Extract the (x, y) coordinate from the center of the cell holding the provided text.  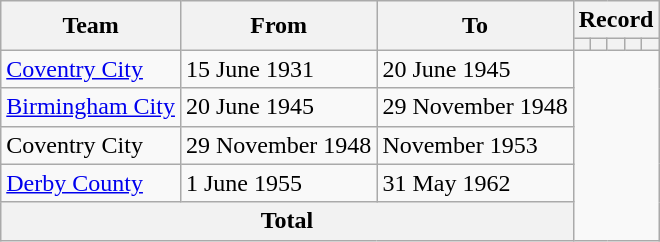
1 June 1955 (278, 183)
From (278, 26)
31 May 1962 (475, 183)
Record (616, 20)
Total (287, 221)
November 1953 (475, 145)
To (475, 26)
15 June 1931 (278, 69)
Team (91, 26)
Derby County (91, 183)
Birmingham City (91, 107)
